Return the (X, Y) coordinate for the center point of the cell that contains the specified text.  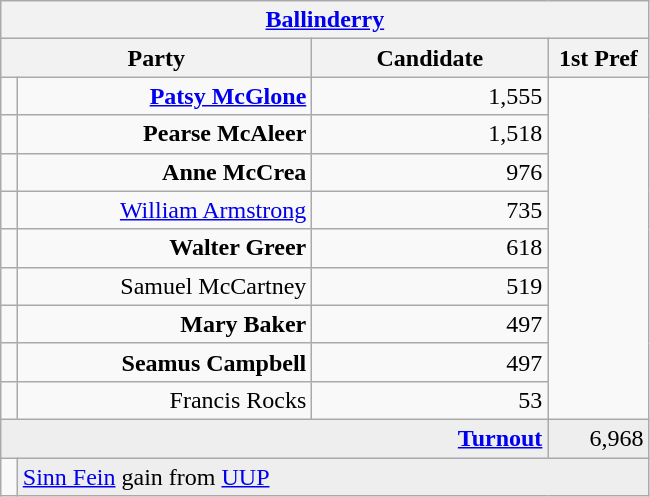
519 (430, 286)
Sinn Fein gain from UUP (333, 477)
Francis Rocks (164, 400)
Seamus Campbell (164, 362)
Patsy McGlone (164, 96)
6,968 (598, 438)
1,555 (430, 96)
Walter Greer (164, 248)
Samuel McCartney (164, 286)
Candidate (430, 58)
Pearse McAleer (164, 134)
53 (430, 400)
Ballinderry (325, 20)
618 (430, 248)
Party (156, 58)
1st Pref (598, 58)
Turnout (274, 438)
William Armstrong (164, 210)
Anne McCrea (164, 172)
Mary Baker (164, 324)
735 (430, 210)
976 (430, 172)
1,518 (430, 134)
